Locate the cell with the specified text and output its [X, Y] center coordinate. 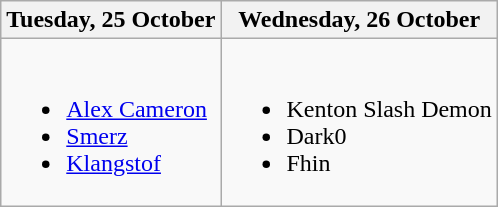
Tuesday, 25 October [111, 20]
Kenton Slash DemonDark0Fhin [359, 122]
Alex CameronSmerzKlangstof [111, 122]
Wednesday, 26 October [359, 20]
